Search for the cell housing the specified text and yield its (X, Y) center coordinate. 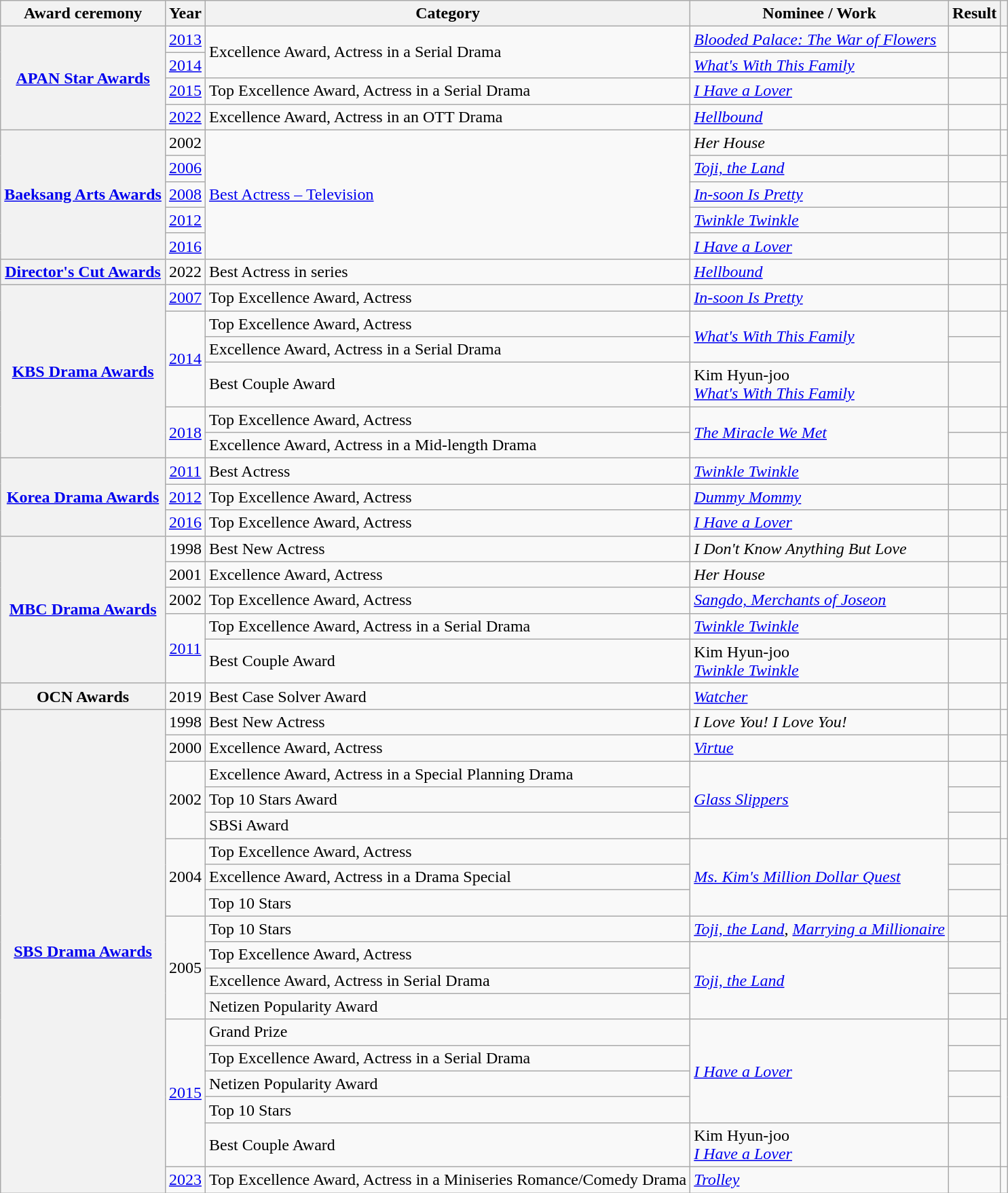
2008 (185, 194)
Excellence Award, Actress in Serial Drama (447, 980)
2018 (185, 433)
Baeksang Arts Awards (83, 194)
Glass Slippers (820, 799)
Kim Hyun-joo Twinkle Twinkle (820, 661)
Virtue (820, 748)
2001 (185, 574)
Top 10 Stars Award (447, 800)
Excellence Award, Actress in a Drama Special (447, 877)
Best Actress (447, 471)
KBS Drama Awards (83, 371)
Kim Hyun-joo What's With This Family (820, 384)
Dummy Mommy (820, 497)
Category (447, 14)
I Don't Know Anything But Love (820, 549)
SBSi Award (447, 826)
The Miracle We Met (820, 433)
Blooded Palace: The War of Flowers (820, 39)
Award ceremony (83, 14)
Watcher (820, 696)
SBS Drama Awards (83, 951)
2023 (185, 1179)
2019 (185, 696)
Ms. Kim's Million Dollar Quest (820, 877)
Excellence Award, Actress in a Mid-length Drama (447, 445)
2005 (185, 968)
2013 (185, 39)
Best Actress – Television (447, 194)
2006 (185, 168)
2000 (185, 748)
Korea Drama Awards (83, 497)
Year (185, 14)
Trolley (820, 1179)
Result (974, 14)
Kim Hyun-joo I Have a Lover (820, 1145)
MBC Drama Awards (83, 610)
2007 (185, 297)
OCN Awards (83, 696)
Best Actress in series (447, 272)
Excellence Award, Actress in an OTT Drama (447, 117)
2004 (185, 877)
Grand Prize (447, 1032)
APAN Star Awards (83, 78)
Sangdo, Merchants of Joseon (820, 600)
Nominee / Work (820, 14)
Director's Cut Awards (83, 272)
Excellence Award, Actress in a Special Planning Drama (447, 773)
Toji, the Land, Marrying a Millionaire (820, 929)
Best Case Solver Award (447, 696)
I Love You! I Love You! (820, 722)
Top Excellence Award, Actress in a Miniseries Romance/Comedy Drama (447, 1179)
